Output the (x, y) coordinate of the center of the cell containing the given text.  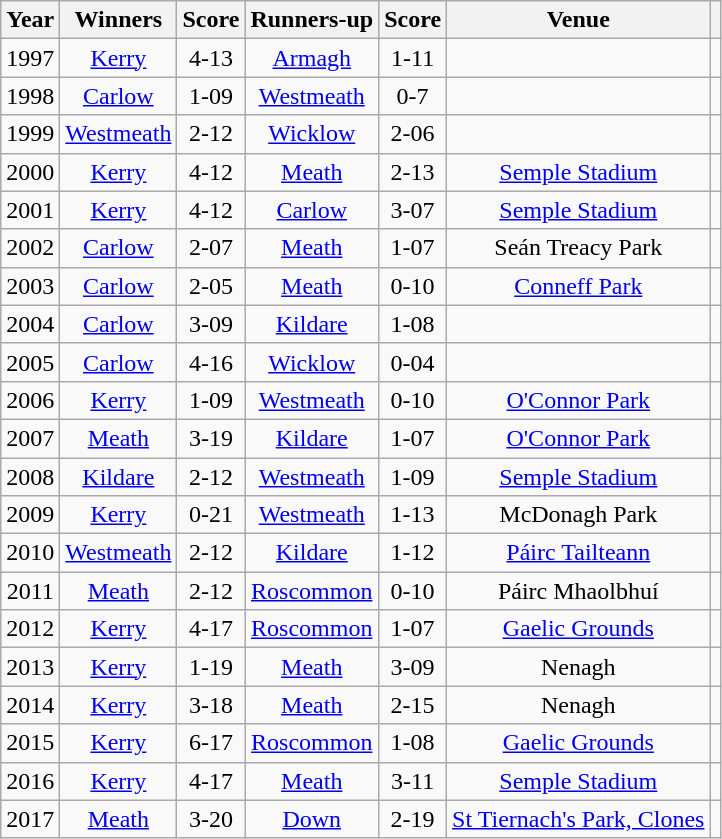
1-13 (413, 515)
2014 (30, 705)
2012 (30, 629)
Runners-up (312, 20)
2011 (30, 591)
2005 (30, 362)
2001 (30, 210)
3-18 (211, 705)
2003 (30, 286)
Armagh (312, 58)
2013 (30, 667)
2006 (30, 400)
2-15 (413, 705)
6-17 (211, 743)
2015 (30, 743)
1998 (30, 96)
1997 (30, 58)
Year (30, 20)
3-07 (413, 210)
1-19 (211, 667)
Down (312, 819)
2-07 (211, 248)
3-19 (211, 438)
3-11 (413, 781)
2017 (30, 819)
2-06 (413, 134)
Páirc Tailteann (578, 553)
2007 (30, 438)
4-16 (211, 362)
Winners (118, 20)
Venue (578, 20)
3-20 (211, 819)
2000 (30, 172)
Páirc Mhaolbhuí (578, 591)
Seán Treacy Park (578, 248)
2010 (30, 553)
1999 (30, 134)
2-19 (413, 819)
0-21 (211, 515)
0-7 (413, 96)
McDonagh Park (578, 515)
2-13 (413, 172)
1-12 (413, 553)
Conneff Park (578, 286)
2-05 (211, 286)
2004 (30, 324)
0-04 (413, 362)
St Tiernach's Park, Clones (578, 819)
2008 (30, 477)
4-13 (211, 58)
2002 (30, 248)
2016 (30, 781)
2009 (30, 515)
1-11 (413, 58)
